Provide the [X, Y] coordinate of the cell's center where the given text is located.  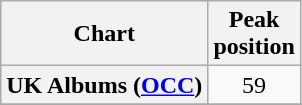
UK Albums (OCC) [104, 85]
59 [254, 85]
Chart [104, 34]
Peakposition [254, 34]
